Return (x, y) of the center of cell containing provided text 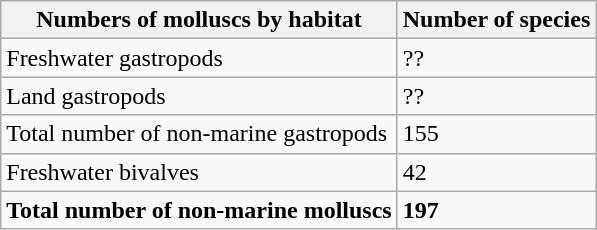
Freshwater bivalves (199, 172)
Freshwater gastropods (199, 58)
Land gastropods (199, 96)
42 (496, 172)
Total number of non-marine gastropods (199, 134)
Number of species (496, 20)
155 (496, 134)
197 (496, 210)
Total number of non-marine molluscs (199, 210)
Numbers of molluscs by habitat (199, 20)
